Capture the cell that displays the provided text and extract its [x, y] central coordinate. 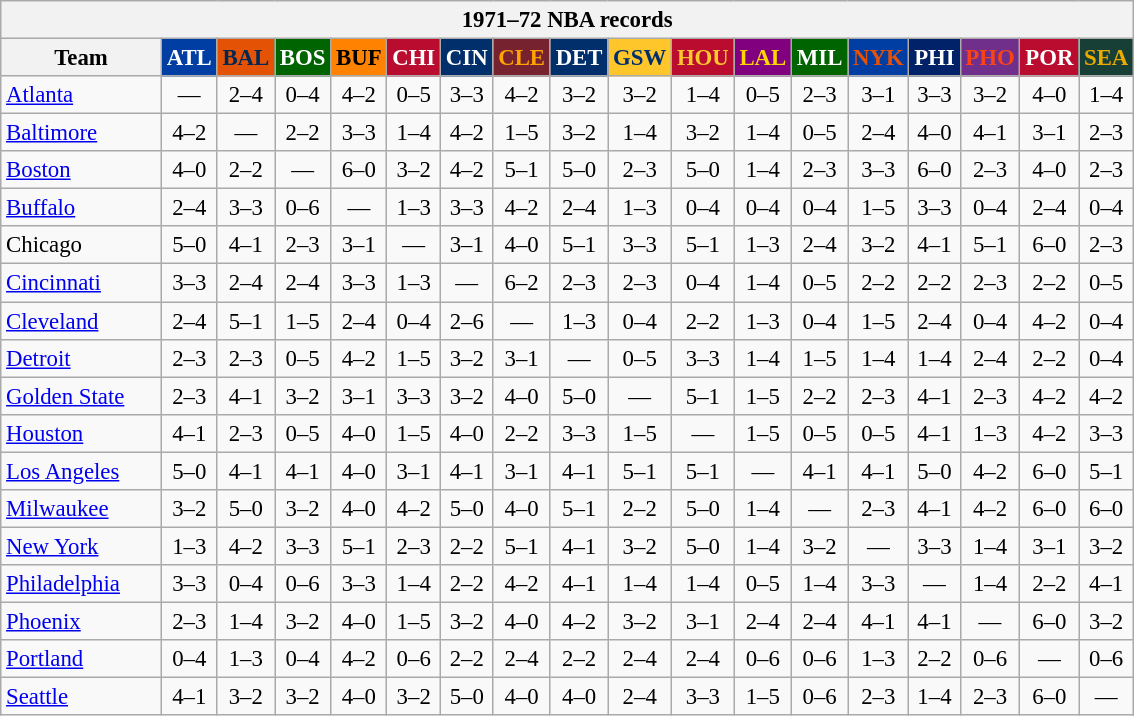
2–6 [467, 321]
Baltimore [82, 133]
MIL [820, 58]
BUF [359, 58]
NYK [878, 58]
CIN [467, 58]
GSW [640, 58]
LAL [762, 58]
HOU [704, 58]
Golden State [82, 396]
POR [1050, 58]
PHO [990, 58]
Seattle [82, 697]
CLE [522, 58]
Phoenix [82, 621]
Team [82, 58]
PHI [934, 58]
Chicago [82, 245]
Houston [82, 433]
Cleveland [82, 321]
ATL [189, 58]
Atlanta [82, 95]
Boston [82, 170]
Milwaukee [82, 509]
Cincinnati [82, 283]
New York [82, 546]
Los Angeles [82, 471]
Detroit [82, 358]
BAL [246, 58]
Buffalo [82, 208]
SEA [1106, 58]
DET [578, 58]
CHI [414, 58]
6–2 [522, 283]
BOS [303, 58]
Portland [82, 659]
1971–72 NBA records [568, 20]
Philadelphia [82, 584]
